Output the (X, Y) coordinate of the center of the cell containing the given text.  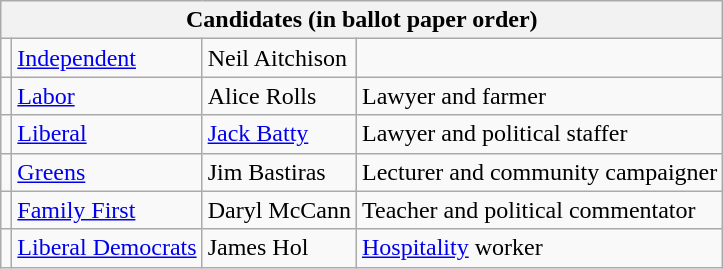
Lawyer and political staffer (539, 134)
Jack Batty (279, 134)
Candidates (in ballot paper order) (362, 20)
Liberal Democrats (107, 248)
Liberal (107, 134)
Lecturer and community campaigner (539, 172)
Independent (107, 58)
Neil Aitchison (279, 58)
Labor (107, 96)
Lawyer and farmer (539, 96)
Hospitality worker (539, 248)
Greens (107, 172)
Jim Bastiras (279, 172)
Family First (107, 210)
Daryl McCann (279, 210)
Teacher and political commentator (539, 210)
Alice Rolls (279, 96)
James Hol (279, 248)
